Pinpoint the cell where the given text exists, returning its (X, Y) midpoint coordinate. 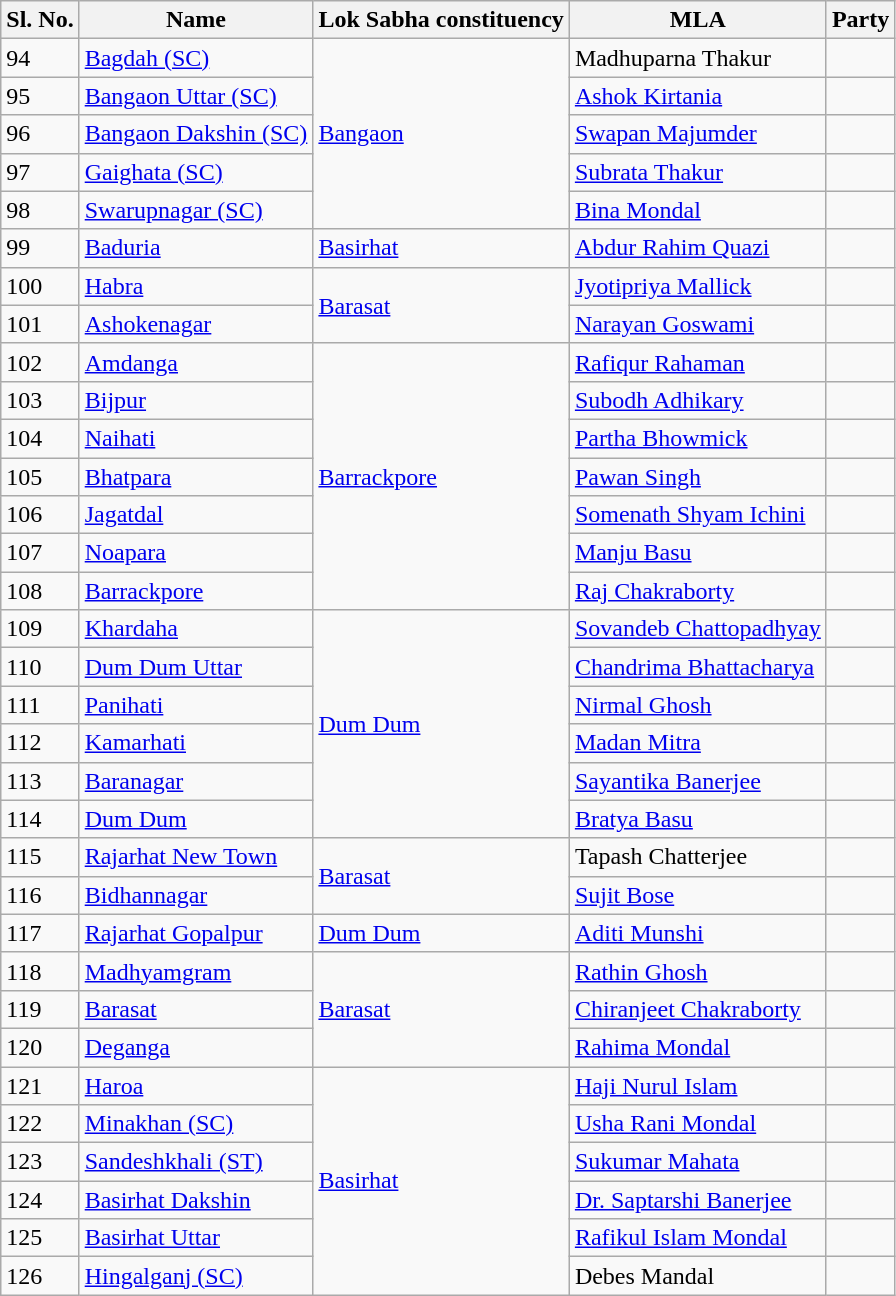
101 (40, 324)
Baranagar (196, 781)
107 (40, 553)
Naihati (196, 438)
Rafikul Islam Mondal (698, 1238)
Basirhat Uttar (196, 1238)
Swapan Majumder (698, 134)
Somenath Shyam Ichini (698, 515)
Jyotipriya Mallick (698, 286)
Bangaon Dakshin (SC) (196, 134)
Subodh Adhikary (698, 400)
MLA (698, 20)
Panihati (196, 705)
Bratya Basu (698, 819)
Basirhat Dakshin (196, 1200)
104 (40, 438)
Chiranjeet Chakraborty (698, 1009)
Sl. No. (40, 20)
Hingalganj (SC) (196, 1276)
Name (196, 20)
124 (40, 1200)
109 (40, 629)
Minakhan (SC) (196, 1124)
126 (40, 1276)
Bhatpara (196, 477)
Manju Basu (698, 553)
Sukumar Mahata (698, 1162)
99 (40, 248)
Noapara (196, 553)
110 (40, 667)
Bijpur (196, 400)
95 (40, 96)
116 (40, 895)
103 (40, 400)
105 (40, 477)
Abdur Rahim Quazi (698, 248)
Bagdah (SC) (196, 58)
Bidhannagar (196, 895)
Dr. Saptarshi Banerjee (698, 1200)
Party (860, 20)
Haroa (196, 1085)
Rajarhat New Town (196, 857)
Sovandeb Chattopadhyay (698, 629)
Raj Chakraborty (698, 591)
102 (40, 362)
Narayan Goswami (698, 324)
Rajarhat Gopalpur (196, 933)
Kamarhati (196, 743)
Rafiqur Rahaman (698, 362)
Pawan Singh (698, 477)
Ashokenagar (196, 324)
Sayantika Banerjee (698, 781)
111 (40, 705)
97 (40, 172)
Partha Bhowmick (698, 438)
Dum Dum Uttar (196, 667)
Tapash Chatterjee (698, 857)
Madan Mitra (698, 743)
113 (40, 781)
Haji Nurul Islam (698, 1085)
Bangaon (441, 134)
Habra (196, 286)
Deganga (196, 1047)
122 (40, 1124)
Amdanga (196, 362)
Subrata Thakur (698, 172)
108 (40, 591)
Bina Mondal (698, 210)
94 (40, 58)
106 (40, 515)
118 (40, 971)
Chandrima Bhattacharya (698, 667)
Madhuparna Thakur (698, 58)
98 (40, 210)
123 (40, 1162)
Aditi Munshi (698, 933)
125 (40, 1238)
121 (40, 1085)
Debes Mandal (698, 1276)
Baduria (196, 248)
Sandeshkhali (ST) (196, 1162)
96 (40, 134)
Nirmal Ghosh (698, 705)
117 (40, 933)
112 (40, 743)
Gaighata (SC) (196, 172)
119 (40, 1009)
Ashok Kirtania (698, 96)
115 (40, 857)
114 (40, 819)
Khardaha (196, 629)
Sujit Bose (698, 895)
100 (40, 286)
Lok Sabha constituency (441, 20)
Rathin Ghosh (698, 971)
Madhyamgram (196, 971)
Bangaon Uttar (SC) (196, 96)
Usha Rani Mondal (698, 1124)
Rahima Mondal (698, 1047)
Swarupnagar (SC) (196, 210)
120 (40, 1047)
Jagatdal (196, 515)
